Find where the given text appears and provide that cell's center as [x, y] coordinate. 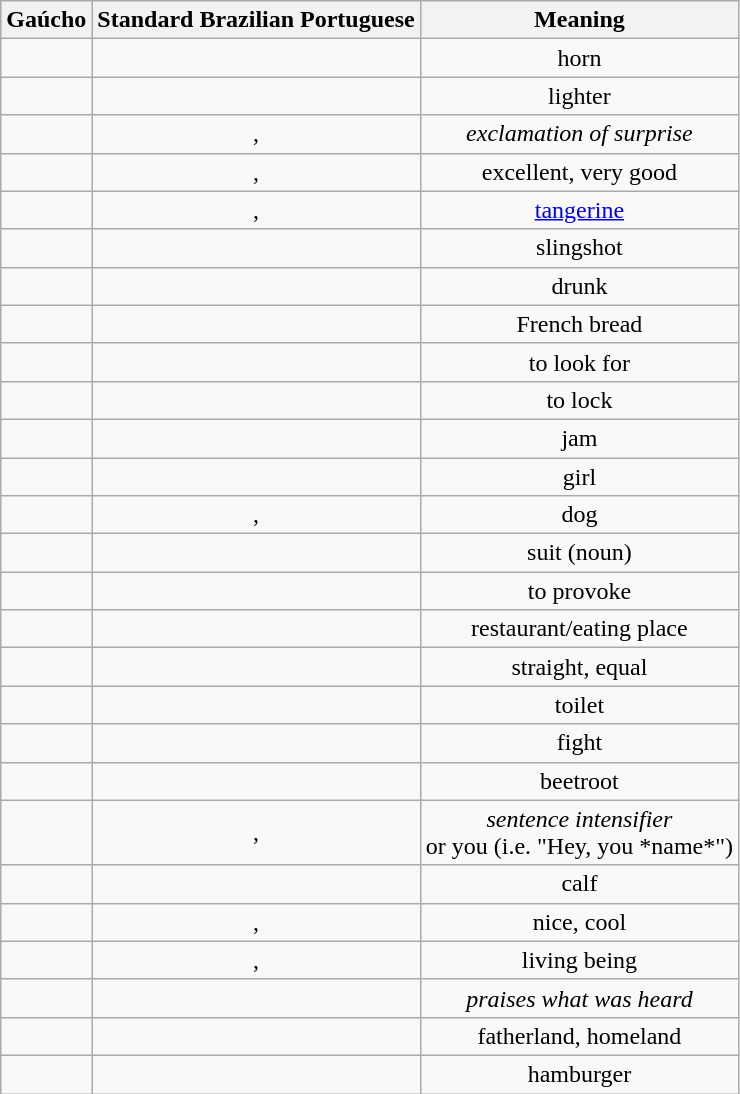
lighter [579, 96]
jam [579, 438]
hamburger [579, 1074]
dog [579, 515]
straight, equal [579, 667]
slingshot [579, 248]
restaurant/eating place [579, 629]
drunk [579, 286]
Standard Brazilian Portuguese [256, 20]
French bread [579, 324]
living being [579, 960]
toilet [579, 705]
sentence intensifieror you (i.e. "Hey, you *name*") [579, 832]
Meaning [579, 20]
tangerine [579, 210]
beetroot [579, 781]
to provoke [579, 591]
suit (noun) [579, 553]
excellent, very good [579, 172]
fight [579, 743]
to look for [579, 362]
praises what was heard [579, 998]
nice, cool [579, 922]
exclamation of surprise [579, 134]
to lock [579, 400]
horn [579, 58]
Gaúcho [46, 20]
girl [579, 477]
fatherland, homeland [579, 1036]
calf [579, 884]
